Pinpoint the cell where the given text exists, returning its (x, y) midpoint coordinate. 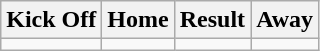
Away (285, 20)
Home (138, 20)
Result (212, 20)
Kick Off (52, 20)
